Determine the [X, Y] coordinate at the center of the cell enclosing the given text.  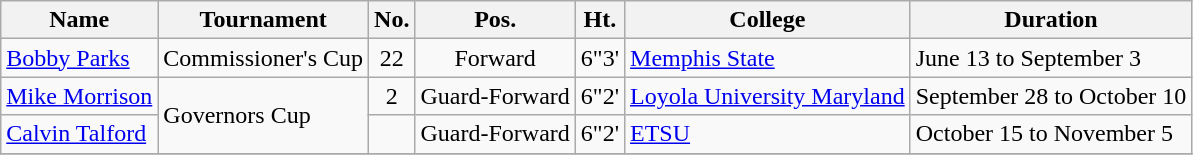
Forward [495, 58]
October 15 to November 5 [1051, 134]
Memphis State [768, 58]
Duration [1051, 20]
6"3' [600, 58]
Commissioner's Cup [264, 58]
Tournament [264, 20]
Calvin Talford [80, 134]
June 13 to September 3 [1051, 58]
September 28 to October 10 [1051, 96]
2 [392, 96]
Loyola University Maryland [768, 96]
Bobby Parks [80, 58]
Name [80, 20]
Mike Morrison [80, 96]
22 [392, 58]
College [768, 20]
No. [392, 20]
Pos. [495, 20]
Governors Cup [264, 115]
Ht. [600, 20]
ETSU [768, 134]
